Capture the cell that displays the provided text and extract its (X, Y) central coordinate. 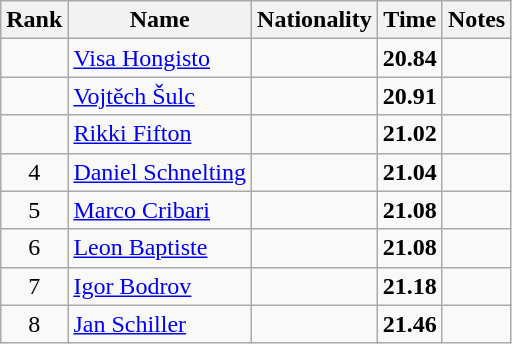
7 (34, 286)
Vojtěch Šulc (160, 96)
Daniel Schnelting (160, 172)
21.04 (410, 172)
Nationality (315, 20)
6 (34, 248)
21.02 (410, 134)
Time (410, 20)
8 (34, 324)
Jan Schiller (160, 324)
21.18 (410, 286)
Name (160, 20)
Igor Bodrov (160, 286)
4 (34, 172)
20.84 (410, 58)
Notes (476, 20)
Visa Hongisto (160, 58)
Rank (34, 20)
20.91 (410, 96)
Leon Baptiste (160, 248)
21.46 (410, 324)
Marco Cribari (160, 210)
5 (34, 210)
Rikki Fifton (160, 134)
